Return the (X, Y) coordinate for the center point of the cell that contains the specified text.  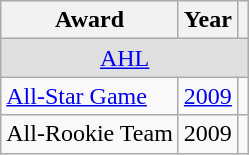
AHL (125, 58)
Year (208, 20)
All-Rookie Team (90, 134)
All-Star Game (90, 96)
Award (90, 20)
